Locate the cell with the specified text and output its (x, y) center coordinate. 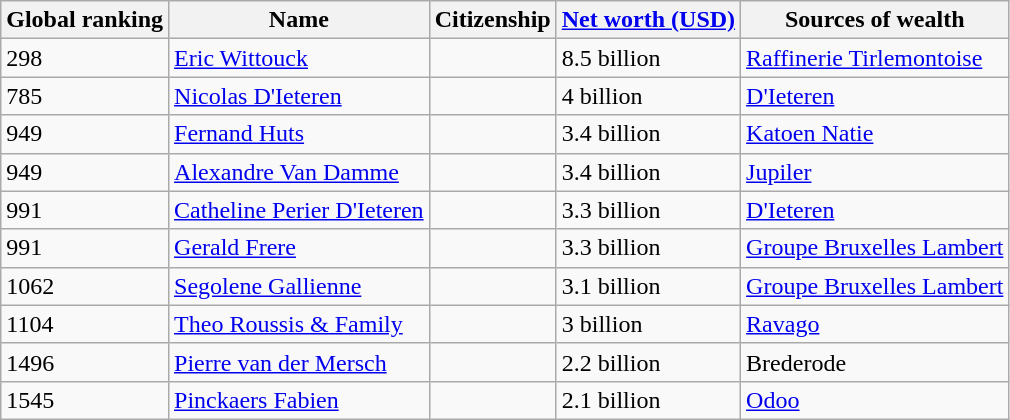
1496 (85, 362)
Catheline Perier D'Ieteren (300, 210)
Name (300, 20)
Nicolas D'Ieteren (300, 96)
3.1 billion (648, 286)
Brederode (875, 362)
1545 (85, 400)
Fernand Huts (300, 134)
4 billion (648, 96)
Theo Roussis & Family (300, 324)
Sources of wealth (875, 20)
Citizenship (492, 20)
2.2 billion (648, 362)
785 (85, 96)
Pinckaers Fabien (300, 400)
Raffinerie Tirlemontoise (875, 58)
1062 (85, 286)
Alexandre Van Damme (300, 172)
Odoo (875, 400)
2.1 billion (648, 400)
1104 (85, 324)
Global ranking (85, 20)
Eric Wittouck (300, 58)
298 (85, 58)
Gerald Frere (300, 248)
3 billion (648, 324)
Katoen Natie (875, 134)
Segolene Gallienne (300, 286)
Pierre van der Mersch (300, 362)
Ravago (875, 324)
Net worth (USD) (648, 20)
Jupiler (875, 172)
8.5 billion (648, 58)
